For the text-containing cell, return its midpoint in [x, y] coordinate format. 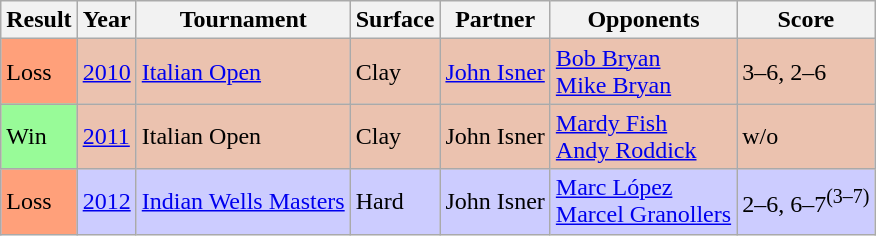
Bob Bryan Mike Bryan [643, 72]
Result [39, 20]
2–6, 6–7(3–7) [806, 202]
Score [806, 20]
2011 [106, 136]
Hard [395, 202]
Win [39, 136]
Year [106, 20]
Marc López Marcel Granollers [643, 202]
2010 [106, 72]
Surface [395, 20]
Opponents [643, 20]
3–6, 2–6 [806, 72]
Partner [495, 20]
w/o [806, 136]
2012 [106, 202]
Mardy Fish Andy Roddick [643, 136]
Indian Wells Masters [243, 202]
Tournament [243, 20]
